Find where the given text appears and provide that cell's center as (x, y) coordinate. 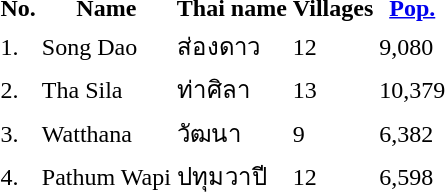
12 (332, 46)
วัฒนา (232, 133)
Watthana (106, 133)
ส่องดาว (232, 46)
9 (332, 133)
ท่าศิลา (232, 90)
Tha Sila (106, 90)
13 (332, 90)
Song Dao (106, 46)
